Return the [X, Y] coordinate for the center point of the cell that contains the specified text.  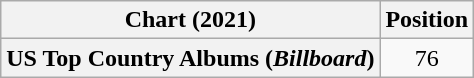
76 [427, 58]
Chart (2021) [190, 20]
Position [427, 20]
US Top Country Albums (Billboard) [190, 58]
